Return the [X, Y] coordinate for the center point of the cell that contains the specified text.  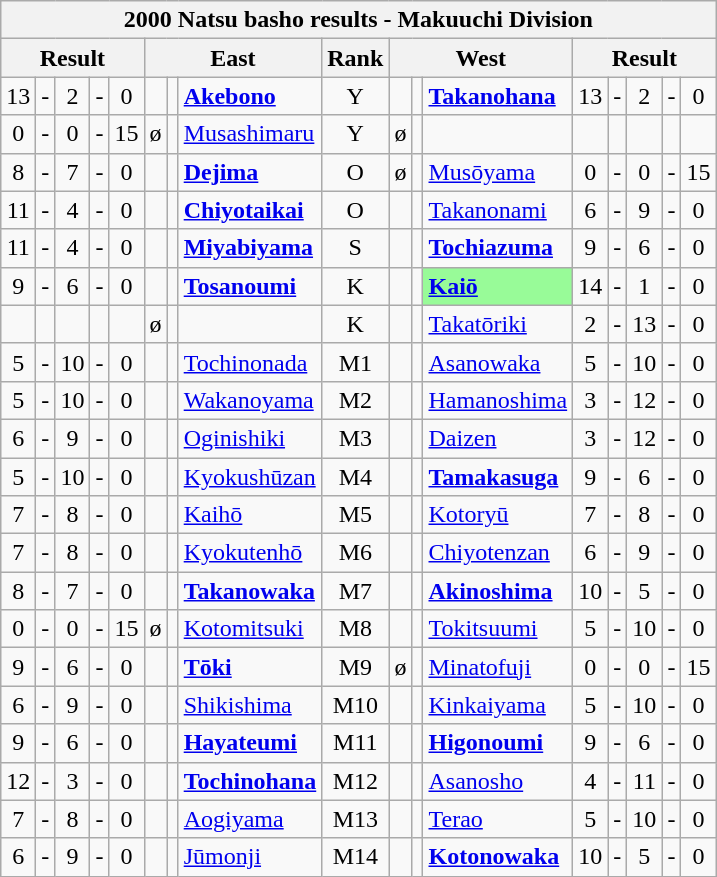
M12 [356, 781]
M13 [356, 819]
Kotomitsuki [250, 629]
Chiyotaikai [250, 210]
Tochinohana [250, 781]
Miyabiyama [250, 248]
M9 [356, 667]
S [356, 248]
Kaiō [498, 286]
Akinoshima [498, 591]
Kotoryū [498, 515]
Aogiyama [250, 819]
M5 [356, 515]
Dejima [250, 172]
Tōki [250, 667]
Minatofuji [498, 667]
M14 [356, 857]
Higonoumi [498, 743]
1 [644, 286]
Kyokutenhō [250, 553]
Terao [498, 819]
Tamakasuga [498, 477]
Takanonami [498, 210]
Akebono [250, 96]
Takanowaka [250, 591]
M7 [356, 591]
2000 Natsu basho results - Makuuchi Division [358, 20]
Musashimaru [250, 134]
Shikishima [250, 705]
Tokitsuumi [498, 629]
M11 [356, 743]
West [481, 58]
Rank [356, 58]
Kaihō [250, 515]
Asanosho [498, 781]
Wakanoyama [250, 400]
Kyokushūzan [250, 477]
M6 [356, 553]
M1 [356, 362]
Chiyotenzan [498, 553]
Musōyama [498, 172]
East [233, 58]
Daizen [498, 438]
M3 [356, 438]
Tosanoumi [250, 286]
Jūmonji [250, 857]
Hayateumi [250, 743]
14 [590, 286]
M8 [356, 629]
Takatōriki [498, 324]
Kotonowaka [498, 857]
M10 [356, 705]
Takanohana [498, 96]
M2 [356, 400]
Tochinonada [250, 362]
Oginishiki [250, 438]
Asanowaka [498, 362]
Tochiazuma [498, 248]
Kinkaiyama [498, 705]
Hamanoshima [498, 400]
M4 [356, 477]
